Determine the (x, y) coordinate at the center of the cell enclosing the given text.  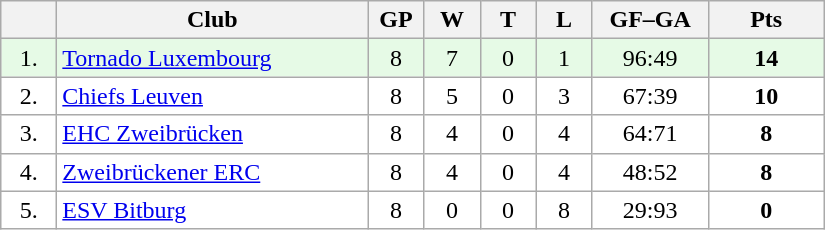
GP (396, 20)
48:52 (650, 172)
L (564, 20)
4. (29, 172)
2. (29, 96)
3 (564, 96)
Club (212, 20)
96:49 (650, 58)
GF–GA (650, 20)
1 (564, 58)
Chiefs Leuven (212, 96)
Tornado Luxembourg (212, 58)
3. (29, 134)
10 (766, 96)
5 (452, 96)
14 (766, 58)
7 (452, 58)
T (508, 20)
Zweibrückener ERC (212, 172)
Pts (766, 20)
ESV Bitburg (212, 210)
EHC Zweibrücken (212, 134)
5. (29, 210)
1. (29, 58)
W (452, 20)
29:93 (650, 210)
67:39 (650, 96)
64:71 (650, 134)
